From the cell containing the given text, extract its center point as (x, y) coordinate. 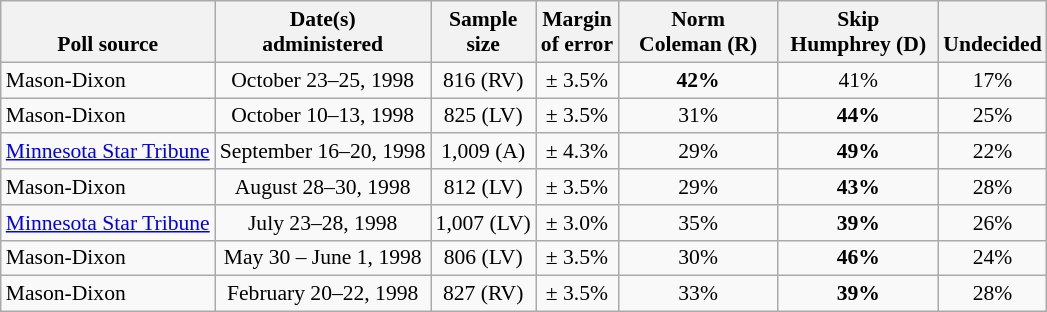
806 (LV) (484, 258)
22% (992, 152)
35% (698, 223)
February 20–22, 1998 (323, 294)
42% (698, 80)
October 10–13, 1998 (323, 116)
46% (858, 258)
30% (698, 258)
43% (858, 187)
Poll source (108, 32)
812 (LV) (484, 187)
October 23–25, 1998 (323, 80)
1,007 (LV) (484, 223)
Undecided (992, 32)
31% (698, 116)
SkipHumphrey (D) (858, 32)
± 4.3% (577, 152)
May 30 – June 1, 1998 (323, 258)
July 23–28, 1998 (323, 223)
NormColeman (R) (698, 32)
24% (992, 258)
44% (858, 116)
49% (858, 152)
25% (992, 116)
816 (RV) (484, 80)
26% (992, 223)
17% (992, 80)
41% (858, 80)
1,009 (A) (484, 152)
Marginof error (577, 32)
827 (RV) (484, 294)
Date(s)administered (323, 32)
Samplesize (484, 32)
± 3.0% (577, 223)
33% (698, 294)
August 28–30, 1998 (323, 187)
825 (LV) (484, 116)
September 16–20, 1998 (323, 152)
